Extract the [x, y] coordinate from the center of the cell holding the provided text.  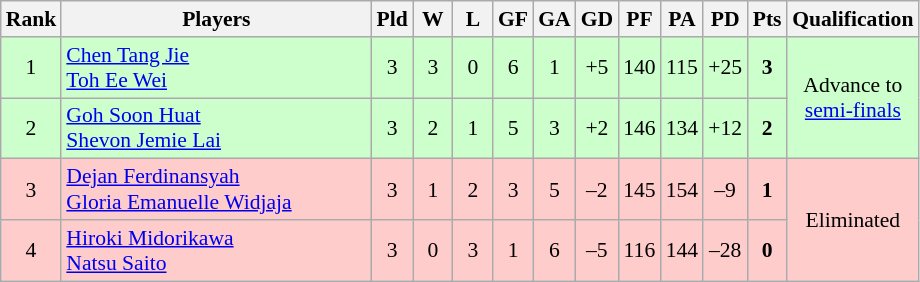
Goh Soon Huat Shevon Jemie Lai [216, 128]
Pts [767, 19]
+12 [725, 128]
146 [640, 128]
134 [682, 128]
+25 [725, 68]
4 [32, 250]
+5 [598, 68]
–28 [725, 250]
144 [682, 250]
Advance to semi-finals [852, 98]
+2 [598, 128]
140 [640, 68]
116 [640, 250]
L [473, 19]
Dejan Ferdinansyah Gloria Emanuelle Widjaja [216, 190]
Players [216, 19]
115 [682, 68]
GF [513, 19]
PF [640, 19]
PA [682, 19]
Chen Tang Jie Toh Ee Wei [216, 68]
154 [682, 190]
W [433, 19]
Qualification [852, 19]
Pld [392, 19]
GD [598, 19]
Rank [32, 19]
–2 [598, 190]
–9 [725, 190]
PD [725, 19]
Hiroki Midorikawa Natsu Saito [216, 250]
GA [554, 19]
–5 [598, 250]
145 [640, 190]
Eliminated [852, 220]
